Determine the (x, y) coordinate at the center of the cell enclosing the given text.  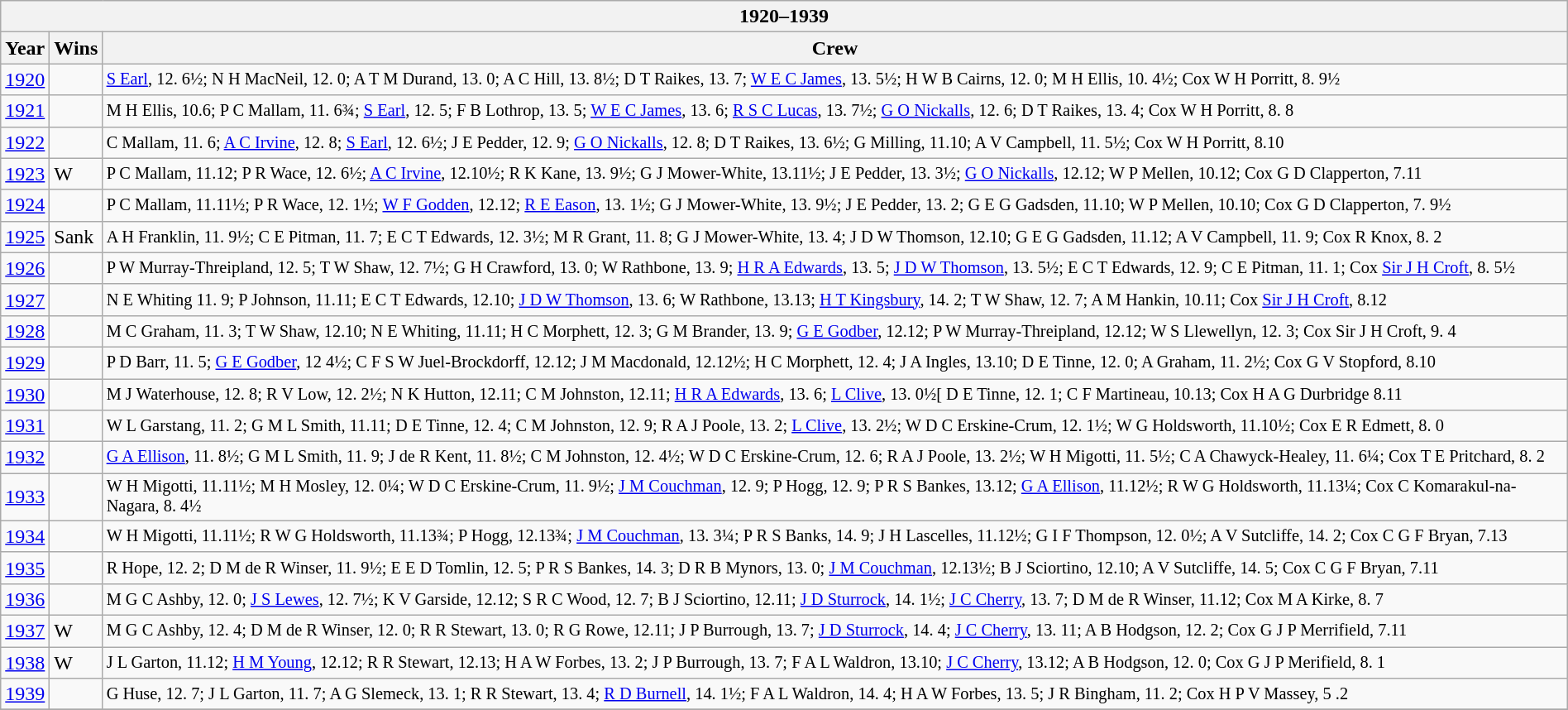
1924 (25, 205)
1928 (25, 331)
1921 (25, 111)
1936 (25, 599)
1933 (25, 497)
1920–1939 (784, 17)
1926 (25, 268)
1929 (25, 362)
1932 (25, 458)
1931 (25, 426)
1935 (25, 568)
Sank (76, 237)
1930 (25, 395)
Crew (835, 48)
1939 (25, 694)
Wins (76, 48)
1923 (25, 174)
1920 (25, 79)
1934 (25, 536)
1937 (25, 631)
1925 (25, 237)
1922 (25, 142)
1927 (25, 300)
1938 (25, 663)
Year (25, 48)
